Return (X, Y) of the center of cell containing provided text 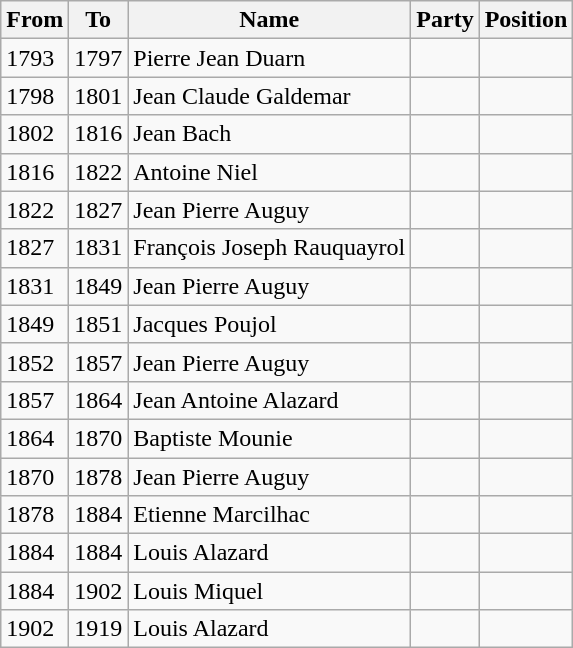
Pierre Jean Duarn (270, 58)
1793 (35, 58)
Antoine Niel (270, 172)
To (98, 20)
Name (270, 20)
Party (445, 20)
François Joseph Rauquayrol (270, 248)
Position (526, 20)
Etienne Marcilhac (270, 515)
1919 (98, 629)
Jean Bach (270, 134)
From (35, 20)
Baptiste Mounie (270, 438)
1798 (35, 96)
1797 (98, 58)
Louis Miquel (270, 591)
1852 (35, 362)
1851 (98, 324)
1802 (35, 134)
Jean Claude Galdemar (270, 96)
Jacques Poujol (270, 324)
1801 (98, 96)
Jean Antoine Alazard (270, 400)
